Extract the [X, Y] coordinate from the center of the cell holding the provided text.  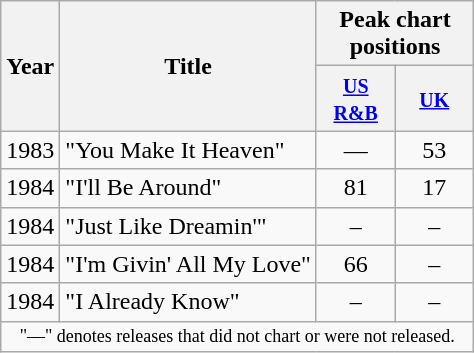
"I'll Be Around" [188, 188]
Title [188, 66]
53 [434, 150]
Peak chart positions [394, 34]
66 [356, 264]
17 [434, 188]
US R&B [356, 98]
"—" denotes releases that did not chart or were not released. [238, 336]
UK [434, 98]
"Just Like Dreamin'" [188, 226]
81 [356, 188]
— [356, 150]
1983 [30, 150]
"You Make It Heaven" [188, 150]
Year [30, 66]
"I'm Givin' All My Love" [188, 264]
"I Already Know" [188, 302]
